Extract the (x, y) coordinate from the center of the cell holding the provided text.  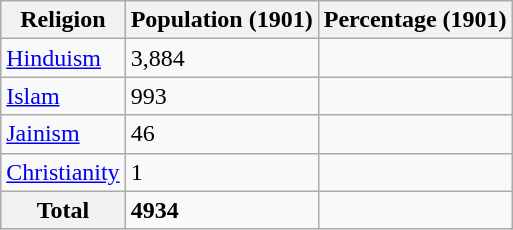
46 (222, 134)
Christianity (63, 172)
Percentage (1901) (415, 20)
993 (222, 96)
3,884 (222, 58)
Total (63, 210)
Islam (63, 96)
Jainism (63, 134)
Religion (63, 20)
Hinduism (63, 58)
4934 (222, 210)
Population (1901) (222, 20)
1 (222, 172)
